Scan for the cell matching the given text and deliver its [X, Y] coordinate at center. 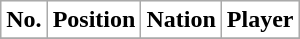
Position [94, 20]
Nation [181, 20]
No. [24, 20]
Player [260, 20]
